Detect which cell encompasses the target text, then output its (x, y) center coordinate. 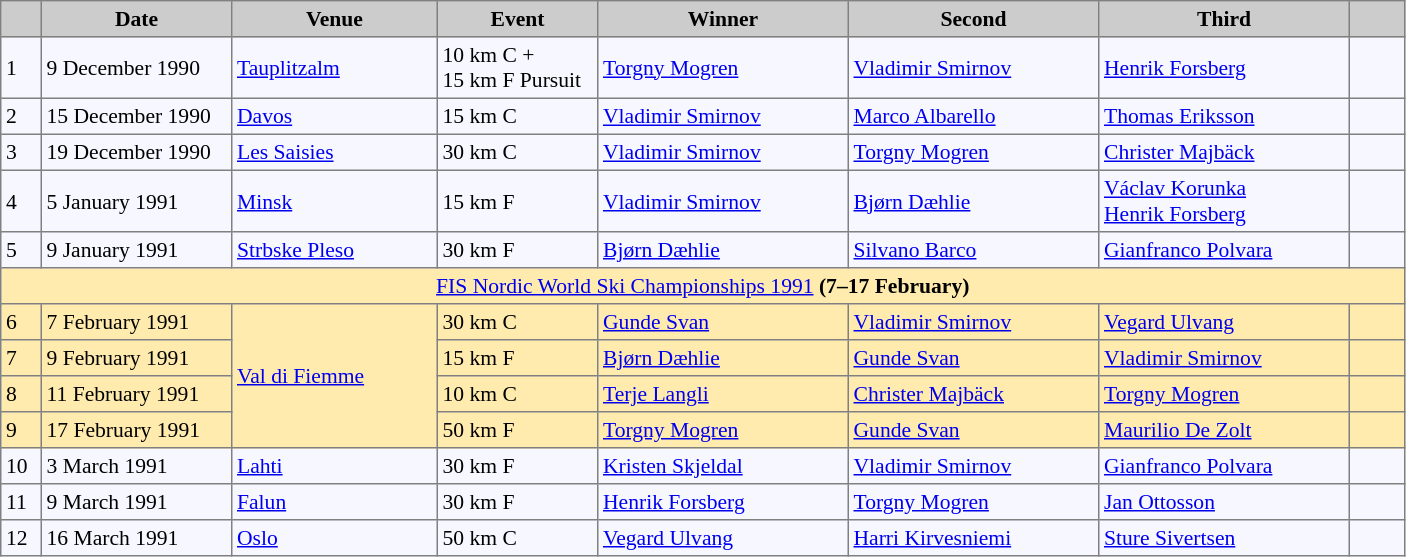
Minsk (335, 201)
Val di Fiemme (335, 376)
8 (21, 394)
9 December 1990 (136, 68)
Jan Ottosson (1224, 502)
Sture Sivertsen (1224, 538)
Václav Korunka Henrik Forsberg (1224, 201)
Winner (723, 19)
Terje Langli (723, 394)
Harri Kirvesniemi (973, 538)
10 km C (517, 394)
Marco Albarello (973, 116)
19 December 1990 (136, 152)
4 (21, 201)
11 February 1991 (136, 394)
1 (21, 68)
Lahti (335, 466)
3 (21, 152)
Date (136, 19)
9 February 1991 (136, 358)
7 February 1991 (136, 322)
6 (21, 322)
7 (21, 358)
2 (21, 116)
10 (21, 466)
50 km F (517, 430)
Venue (335, 19)
Third (1224, 19)
15 December 1990 (136, 116)
12 (21, 538)
Maurilio De Zolt (1224, 430)
Tauplitzalm (335, 68)
15 km C (517, 116)
FIS Nordic World Ski Championships 1991 (7–17 February) (703, 286)
10 km C + 15 km F Pursuit (517, 68)
Falun (335, 502)
Thomas Eriksson (1224, 116)
Davos (335, 116)
9 March 1991 (136, 502)
3 March 1991 (136, 466)
50 km C (517, 538)
17 February 1991 (136, 430)
Second (973, 19)
11 (21, 502)
Les Saisies (335, 152)
Oslo (335, 538)
9 (21, 430)
16 March 1991 (136, 538)
Event (517, 19)
9 January 1991 (136, 250)
Silvano Barco (973, 250)
5 (21, 250)
5 January 1991 (136, 201)
Kristen Skjeldal (723, 466)
Strbske Pleso (335, 250)
